Locate the cell with the specified text and output its [x, y] center coordinate. 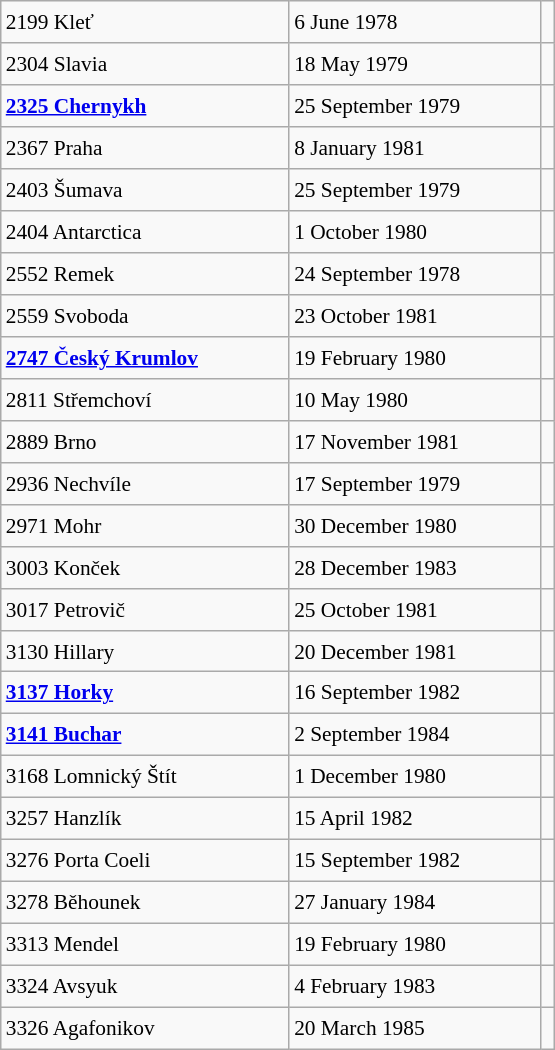
2747 Český Krumlov [145, 358]
1 October 1980 [414, 232]
8 January 1981 [414, 148]
17 November 1981 [414, 441]
2889 Brno [145, 441]
2367 Praha [145, 148]
2936 Nechvíle [145, 483]
3257 Hanzlík [145, 819]
3130 Hillary [145, 651]
3278 Běhounek [145, 903]
2811 Střemchoví [145, 399]
1 December 1980 [414, 777]
20 March 1985 [414, 1028]
3326 Agafonikov [145, 1028]
3324 Avsyuk [145, 986]
3017 Petrovič [145, 609]
10 May 1980 [414, 399]
15 April 1982 [414, 819]
17 September 1979 [414, 483]
2325 Chernykh [145, 106]
16 September 1982 [414, 693]
15 September 1982 [414, 861]
3141 Buchar [145, 735]
2404 Antarctica [145, 232]
2199 Kleť [145, 22]
24 September 1978 [414, 274]
25 October 1981 [414, 609]
3137 Horky [145, 693]
20 December 1981 [414, 651]
23 October 1981 [414, 316]
27 January 1984 [414, 903]
6 June 1978 [414, 22]
18 May 1979 [414, 64]
2403 Šumava [145, 190]
2304 Slavia [145, 64]
3313 Mendel [145, 945]
2 September 1984 [414, 735]
3003 Konček [145, 567]
2559 Svoboda [145, 316]
30 December 1980 [414, 525]
3276 Porta Coeli [145, 861]
3168 Lomnický Štít [145, 777]
2971 Mohr [145, 525]
28 December 1983 [414, 567]
4 February 1983 [414, 986]
2552 Remek [145, 274]
